Return [X, Y] of the center of cell containing provided text 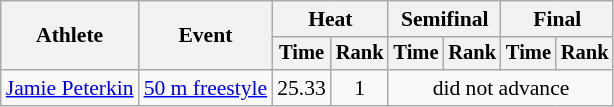
Final [557, 19]
Jamie Peterkin [70, 88]
Athlete [70, 36]
50 m freestyle [206, 88]
25.33 [302, 88]
Event [206, 36]
did not advance [500, 88]
Heat [330, 19]
Semifinal [444, 19]
1 [360, 88]
